Output the (X, Y) coordinate of the center of the cell containing the given text.  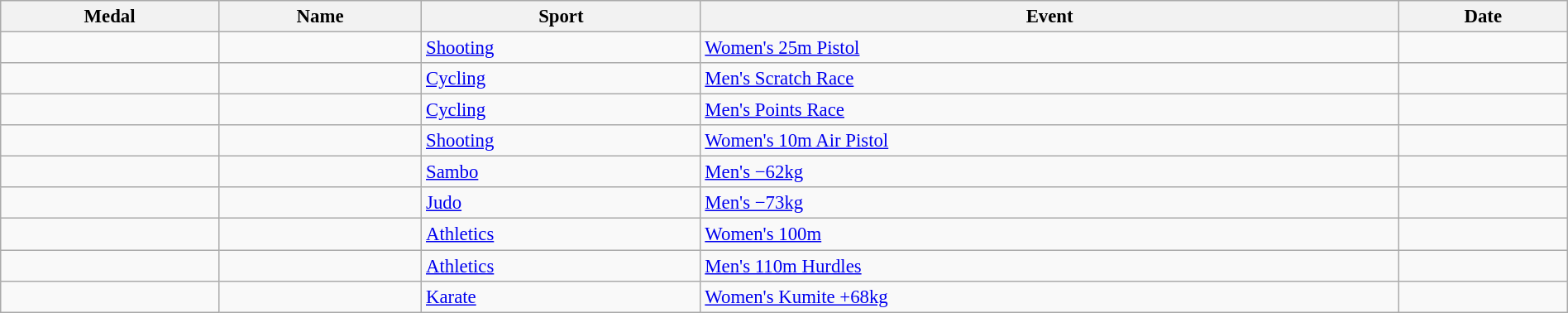
Date (1483, 17)
Sambo (561, 172)
Women's Kumite +68kg (1049, 296)
Men's −62kg (1049, 172)
Women's 25m Pistol (1049, 48)
Judo (561, 203)
Women's 10m Air Pistol (1049, 141)
Women's 100m (1049, 234)
Men's Scratch Race (1049, 79)
Men's −73kg (1049, 203)
Name (319, 17)
Men's 110m Hurdles (1049, 266)
Men's Points Race (1049, 110)
Karate (561, 296)
Medal (110, 17)
Event (1049, 17)
Sport (561, 17)
